For the text-containing cell, return its midpoint in [X, Y] coordinate format. 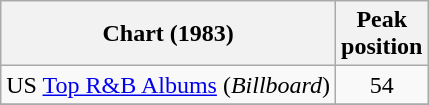
54 [382, 85]
US Top R&B Albums (Billboard) [168, 85]
Peakposition [382, 34]
Chart (1983) [168, 34]
